Search for the cell housing the specified text and yield its [X, Y] center coordinate. 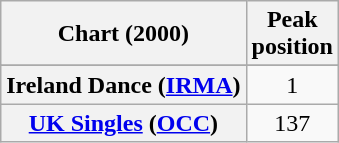
1 [292, 85]
UK Singles (OCC) [124, 123]
137 [292, 123]
Peakposition [292, 34]
Ireland Dance (IRMA) [124, 85]
Chart (2000) [124, 34]
